Find where the given text appears and provide that cell's center as (x, y) coordinate. 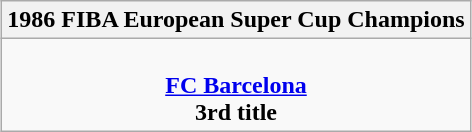
FC Barcelona 3rd title (236, 85)
1986 FIBA European Super Cup Champions (236, 20)
